Return [x, y] of the center of cell containing provided text 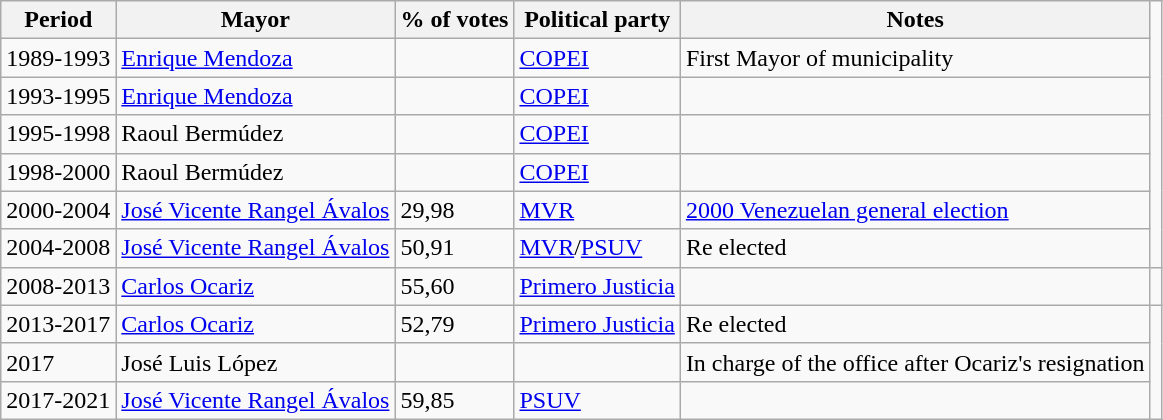
In charge of the office after Ocariz's resignation [915, 362]
59,85 [454, 400]
2008-2013 [58, 286]
Notes [915, 20]
1993-1995 [58, 96]
1989-1993 [58, 58]
2004-2008 [58, 248]
2000-2004 [58, 210]
1995-1998 [58, 134]
55,60 [454, 286]
Mayor [256, 20]
First Mayor of municipality [915, 58]
% of votes [454, 20]
Period [58, 20]
PSUV [597, 400]
José Luis López [256, 362]
2000 Venezuelan general election [915, 210]
MVR [597, 210]
2017 [58, 362]
MVR/PSUV [597, 248]
Political party [597, 20]
29,98 [454, 210]
1998-2000 [58, 172]
50,91 [454, 248]
2017-2021 [58, 400]
52,79 [454, 324]
2013-2017 [58, 324]
